Capture the cell that displays the provided text and extract its (X, Y) central coordinate. 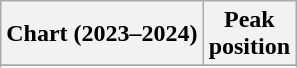
Peakposition (249, 34)
Chart (2023–2024) (102, 34)
